Capture the cell that displays the provided text and extract its [X, Y] central coordinate. 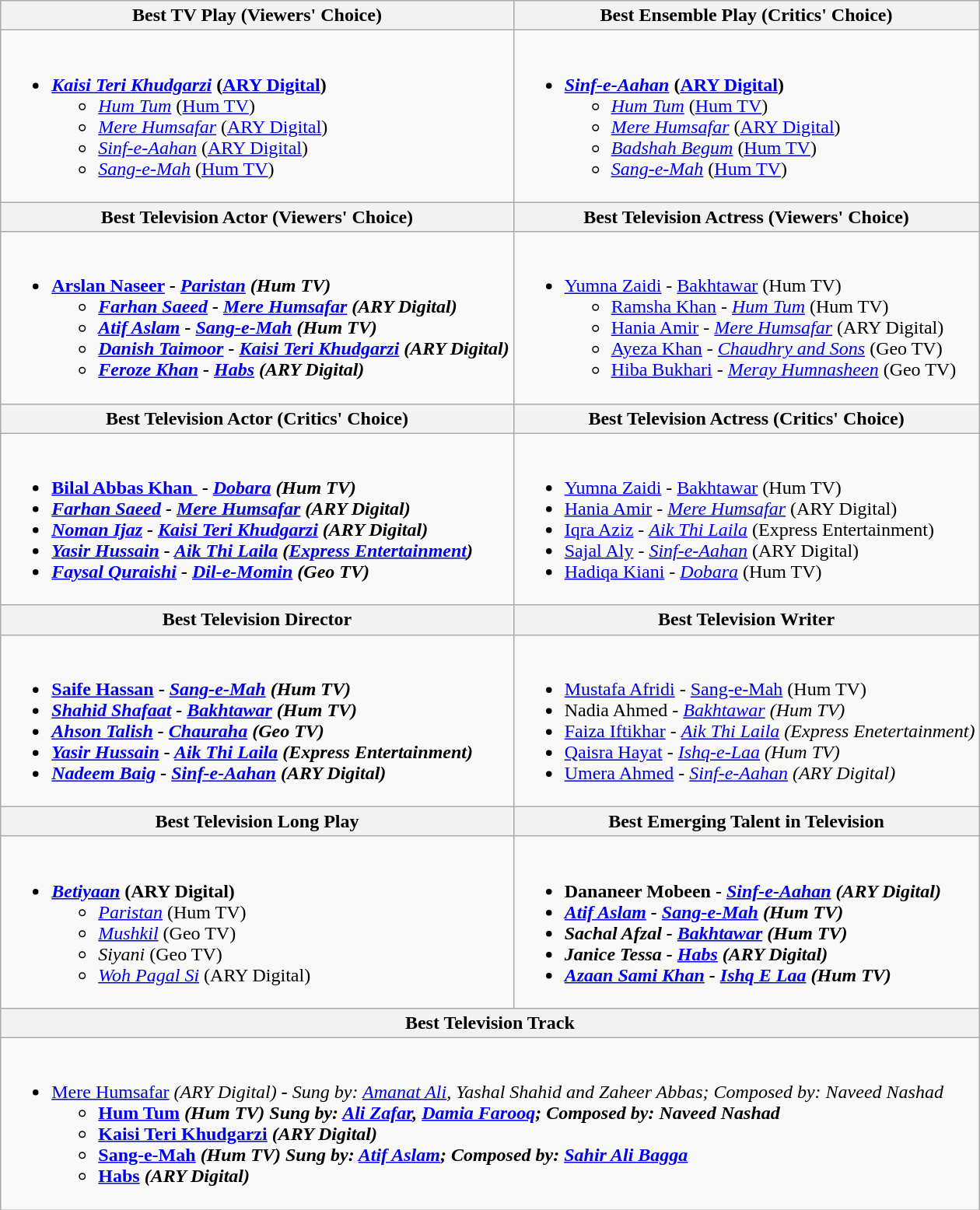
Sinf-e-Aahan (ARY Digital)Hum Tum (Hum TV)Mere Humsafar (ARY Digital)Badshah Begum (Hum TV)Sang-e-Mah (Hum TV) [747, 117]
Best Television Actor (Critics' Choice) [257, 418]
Best Television Track [490, 1023]
Best Television Actor (Viewers' Choice) [257, 217]
Best TV Play (Viewers' Choice) [257, 16]
Best Television Writer [747, 620]
Best Ensemble Play (Critics' Choice) [747, 16]
Best Television Actress (Viewers' Choice) [747, 217]
Best Television Actress (Critics' Choice) [747, 418]
Betiyaan (ARY Digital)Paristan (Hum TV)Mushkil (Geo TV)Siyani (Geo TV)Woh Pagal Si (ARY Digital) [257, 922]
Best Television Director [257, 620]
Best Television Long Play [257, 821]
Kaisi Teri Khudgarzi (ARY Digital)Hum Tum (Hum TV)Mere Humsafar (ARY Digital)Sinf-e-Aahan (ARY Digital)Sang-e-Mah (Hum TV) [257, 117]
Best Emerging Talent in Television [747, 821]
